Locate the cell with the specified text and output its (X, Y) center coordinate. 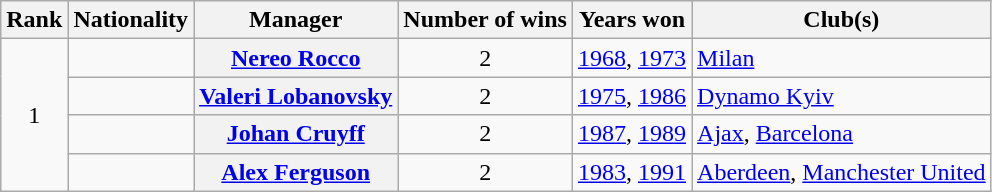
1983, 1991 (632, 172)
Nationality (131, 20)
Alex Ferguson (296, 172)
Manager (296, 20)
Aberdeen, Manchester United (842, 172)
Dynamo Kyiv (842, 96)
1987, 1989 (632, 134)
1968, 1973 (632, 58)
Johan Cruyff (296, 134)
Valeri Lobanovsky (296, 96)
Milan (842, 58)
Number of wins (486, 20)
1975, 1986 (632, 96)
Years won (632, 20)
1 (34, 115)
Rank (34, 20)
Nereo Rocco (296, 58)
Ajax, Barcelona (842, 134)
Club(s) (842, 20)
